Detect which cell encompasses the target text, then output its (X, Y) center coordinate. 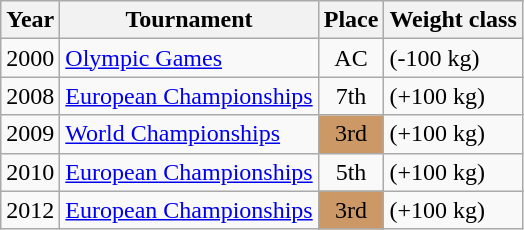
Olympic Games (189, 58)
Year (30, 20)
AC (351, 58)
Weight class (453, 20)
World Championships (189, 134)
7th (351, 96)
Place (351, 20)
2010 (30, 172)
2012 (30, 210)
(-100 kg) (453, 58)
Tournament (189, 20)
2009 (30, 134)
2008 (30, 96)
2000 (30, 58)
5th (351, 172)
